Search for the cell housing the specified text and yield its [X, Y] center coordinate. 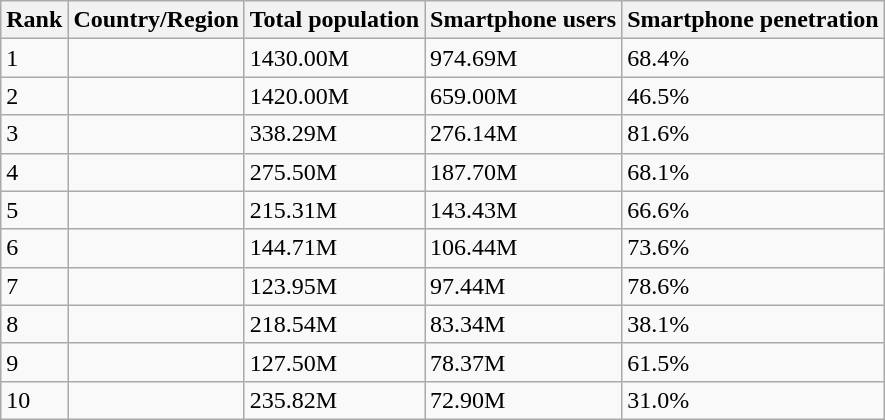
61.5% [753, 362]
974.69M [524, 58]
Rank [34, 20]
338.29M [334, 134]
106.44M [524, 248]
78.6% [753, 286]
10 [34, 400]
5 [34, 210]
215.31M [334, 210]
144.71M [334, 248]
143.43M [524, 210]
6 [34, 248]
7 [34, 286]
Country/Region [156, 20]
218.54M [334, 324]
1430.00M [334, 58]
9 [34, 362]
81.6% [753, 134]
275.50M [334, 172]
1 [34, 58]
1420.00M [334, 96]
Smartphone users [524, 20]
8 [34, 324]
78.37M [524, 362]
46.5% [753, 96]
276.14M [524, 134]
38.1% [753, 324]
97.44M [524, 286]
187.70M [524, 172]
68.4% [753, 58]
2 [34, 96]
72.90M [524, 400]
31.0% [753, 400]
83.34M [524, 324]
Smartphone penetration [753, 20]
73.6% [753, 248]
123.95M [334, 286]
127.50M [334, 362]
235.82M [334, 400]
Total population [334, 20]
68.1% [753, 172]
659.00M [524, 96]
66.6% [753, 210]
3 [34, 134]
4 [34, 172]
